From the cell containing the given text, extract its center point as (X, Y) coordinate. 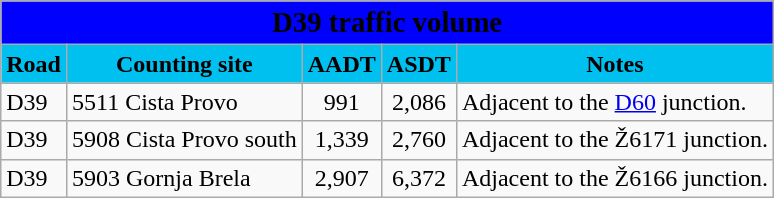
1,339 (342, 140)
2,086 (418, 102)
Adjacent to the D60 junction. (614, 102)
5908 Cista Provo south (184, 140)
2,907 (342, 178)
D39 traffic volume (388, 23)
Notes (614, 64)
Counting site (184, 64)
6,372 (418, 178)
Adjacent to the Ž6166 junction. (614, 178)
5903 Gornja Brela (184, 178)
991 (342, 102)
Road (34, 64)
AADT (342, 64)
Adjacent to the Ž6171 junction. (614, 140)
5511 Cista Provo (184, 102)
ASDT (418, 64)
2,760 (418, 140)
